Scan for the cell matching the given text and deliver its [X, Y] coordinate at center. 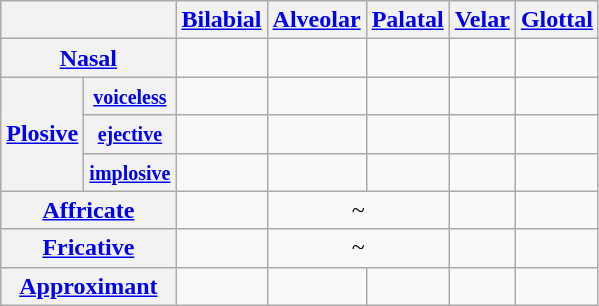
voiceless [130, 96]
Velar [482, 20]
Fricative [88, 248]
Bilabial [222, 20]
Approximant [88, 286]
ejective [130, 134]
implosive [130, 172]
Nasal [88, 58]
Glottal [556, 20]
Palatal [408, 20]
Affricate [88, 210]
Plosive [42, 134]
Alveolar [316, 20]
